Output the (x, y) coordinate of the center of the cell containing the given text.  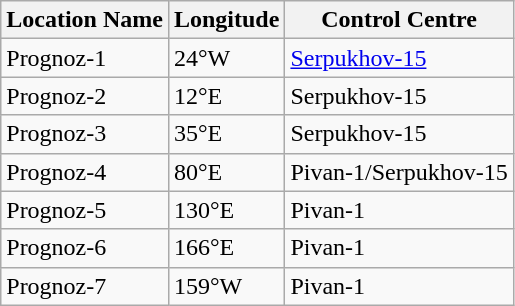
Prognoz-2 (85, 96)
Prognoz-5 (85, 210)
Longitude (226, 20)
Prognoz-1 (85, 58)
12°E (226, 96)
Pivan-1/Serpukhov-15 (399, 172)
35°E (226, 134)
Location Name (85, 20)
Prognoz-4 (85, 172)
159°W (226, 286)
80°E (226, 172)
130°E (226, 210)
Prognoz-6 (85, 248)
Control Centre (399, 20)
166°E (226, 248)
24°W (226, 58)
Prognoz-7 (85, 286)
Prognoz-3 (85, 134)
